From the cell containing the given text, extract its center point as (x, y) coordinate. 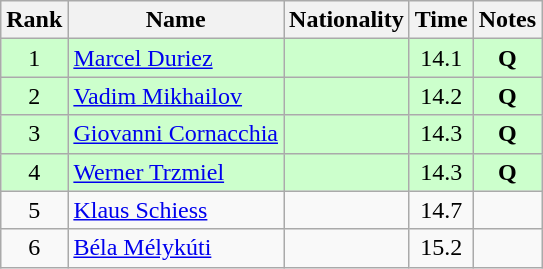
Béla Mélykúti (176, 248)
5 (34, 210)
Nationality (347, 20)
1 (34, 58)
6 (34, 248)
14.2 (441, 96)
Klaus Schiess (176, 210)
Time (441, 20)
14.7 (441, 210)
14.1 (441, 58)
3 (34, 134)
Notes (507, 20)
15.2 (441, 248)
Rank (34, 20)
4 (34, 172)
2 (34, 96)
Vadim Mikhailov (176, 96)
Werner Trzmiel (176, 172)
Giovanni Cornacchia (176, 134)
Name (176, 20)
Marcel Duriez (176, 58)
